Find where the given text appears and provide that cell's center as (X, Y) coordinate. 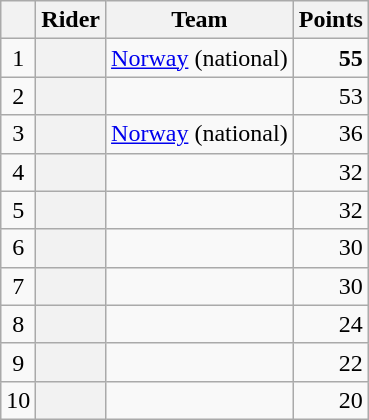
55 (330, 58)
1 (18, 58)
22 (330, 362)
7 (18, 286)
Rider (71, 20)
5 (18, 210)
Points (330, 20)
8 (18, 324)
6 (18, 248)
53 (330, 96)
36 (330, 134)
2 (18, 96)
4 (18, 172)
20 (330, 400)
9 (18, 362)
Team (200, 20)
3 (18, 134)
24 (330, 324)
10 (18, 400)
